Output the [X, Y] coordinate of the center of the cell containing the given text.  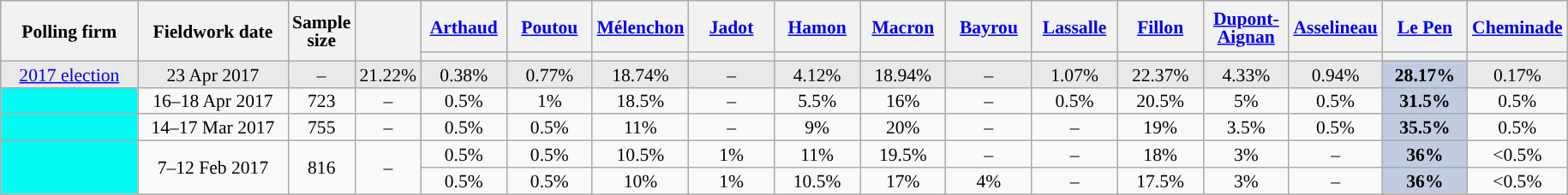
4.33% [1246, 74]
Asselineau [1335, 27]
Hamon [817, 27]
10% [640, 181]
7–12 Feb 2017 [212, 168]
28.17% [1425, 74]
Fieldwork date [212, 31]
0.94% [1335, 74]
20.5% [1160, 101]
Polling firm [69, 31]
Bayrou [989, 27]
723 [321, 101]
Macron [903, 27]
Poutou [549, 27]
Jadot [731, 27]
Samplesize [321, 31]
5.5% [817, 101]
16% [903, 101]
21.22% [387, 74]
Le Pen [1425, 27]
Cheminade [1517, 27]
Dupont-Aignan [1246, 27]
9% [817, 128]
816 [321, 168]
14–17 Mar 2017 [212, 128]
17.5% [1160, 181]
0.77% [549, 74]
35.5% [1425, 128]
2017 election [69, 74]
Lassalle [1074, 27]
19.5% [903, 154]
3.5% [1246, 128]
16–18 Apr 2017 [212, 101]
18.74% [640, 74]
17% [903, 181]
Mélenchon [640, 27]
31.5% [1425, 101]
4.12% [817, 74]
0.17% [1517, 74]
5% [1246, 101]
4% [989, 181]
0.38% [464, 74]
22.37% [1160, 74]
18.94% [903, 74]
Arthaud [464, 27]
23 Apr 2017 [212, 74]
18% [1160, 154]
Fillon [1160, 27]
20% [903, 128]
755 [321, 128]
1.07% [1074, 74]
18.5% [640, 101]
19% [1160, 128]
